Output the [X, Y] coordinate of the center of the cell containing the given text.  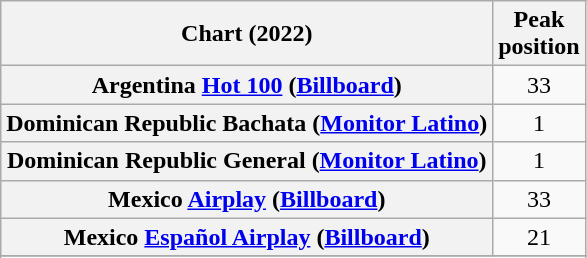
Dominican Republic Bachata (Monitor Latino) [247, 123]
Dominican Republic General (Monitor Latino) [247, 161]
21 [539, 237]
Chart (2022) [247, 34]
Argentina Hot 100 (Billboard) [247, 85]
Mexico Español Airplay (Billboard) [247, 237]
Peakposition [539, 34]
Mexico Airplay (Billboard) [247, 199]
